Output the [x, y] coordinate of the center of the cell containing the given text.  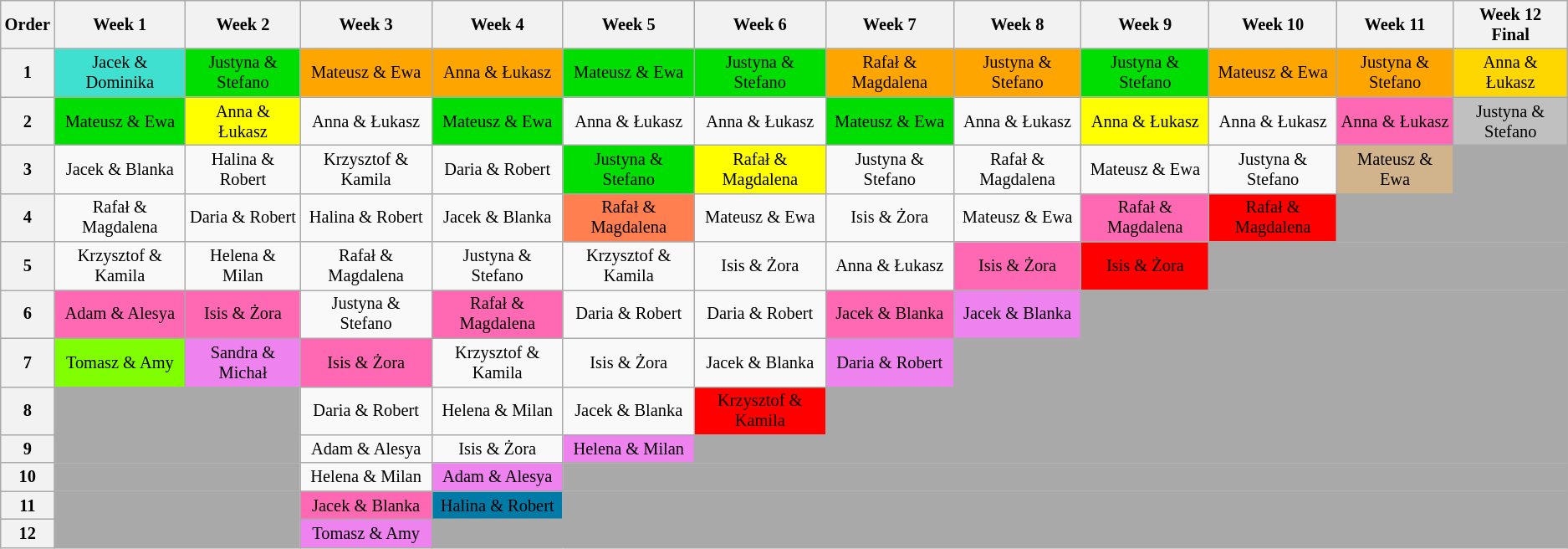
10 [28, 477]
Week 5 [629, 24]
Week 2 [243, 24]
Week 4 [497, 24]
2 [28, 121]
9 [28, 449]
12 [28, 533]
11 [28, 505]
Sandra & Michał [243, 362]
Week 1 [120, 24]
4 [28, 218]
Week 8 [1017, 24]
Week 12Final [1510, 24]
1 [28, 73]
Week 9 [1146, 24]
7 [28, 362]
Week 6 [759, 24]
Jacek & Dominika [120, 73]
5 [28, 266]
Order [28, 24]
3 [28, 169]
6 [28, 314]
Week 11 [1395, 24]
Week 7 [890, 24]
8 [28, 411]
Week 10 [1273, 24]
Week 3 [366, 24]
